Search for the cell housing the specified text and yield its (x, y) center coordinate. 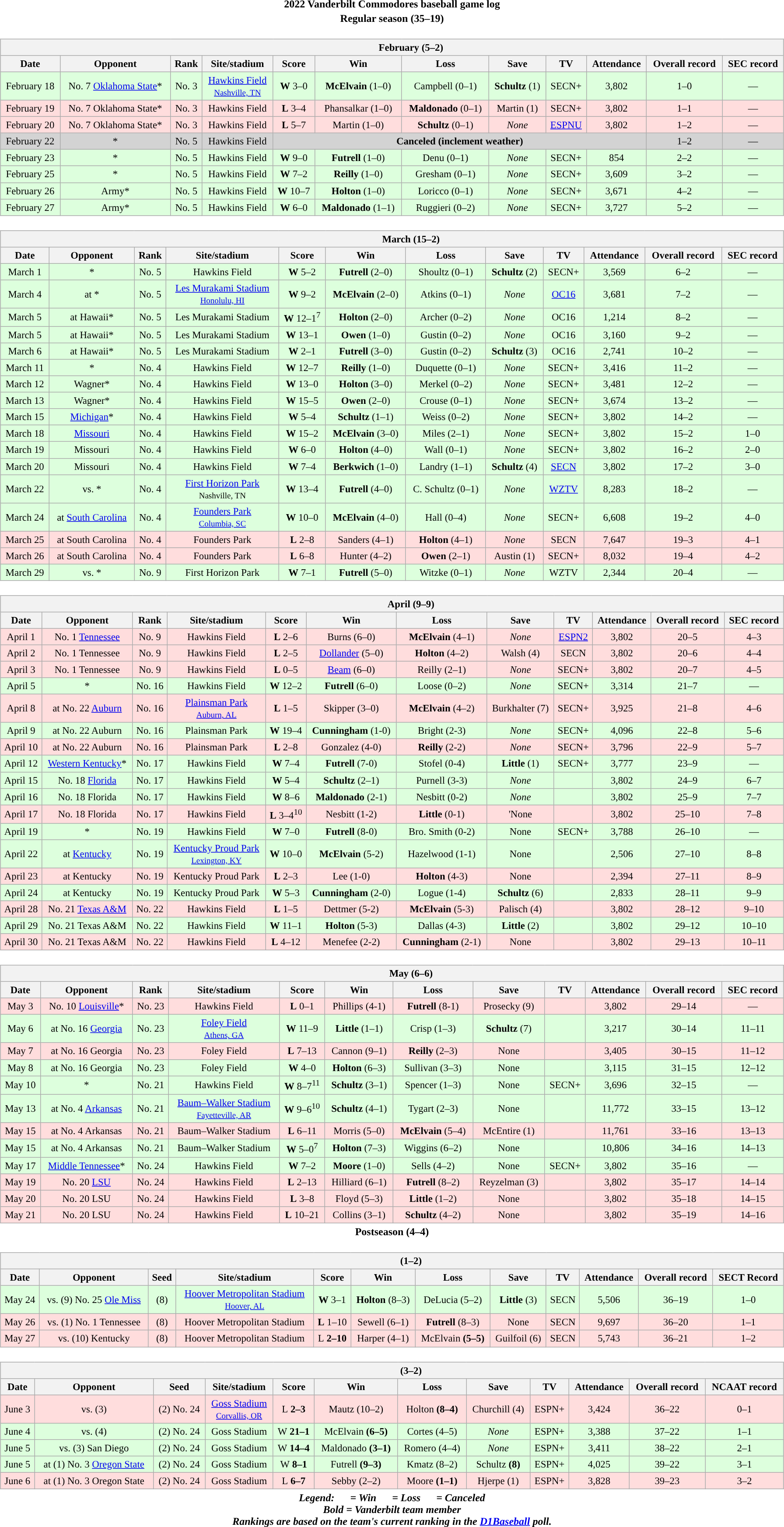
3,681 (614, 294)
Burkhalter (7) (521, 709)
Schultz (4–1) (359, 1109)
L 5–7 (294, 125)
W 3–0 (294, 86)
Futrell (8-0) (352, 831)
24–9 (688, 780)
28–11 (688, 893)
Western Kentucky* (87, 763)
McElvain (5–4) (433, 1131)
11,761 (616, 1131)
Owen (2–0) (366, 401)
37–22 (667, 1431)
3,777 (622, 763)
20–6 (688, 653)
W 3–1 (332, 1299)
March 22 (25, 489)
Moore (1–1) (432, 1481)
First Horizon Park (222, 572)
Hawkins FieldNashville, TN (238, 86)
17–2 (683, 466)
Shoultz (0–1) (445, 272)
L 6–8 (302, 556)
Little (1–1) (359, 1029)
April 15 (21, 780)
10–11 (754, 942)
March 12 (25, 384)
Romero (4–4) (432, 1448)
3,696 (616, 1085)
3,314 (622, 686)
Sells (4–2) (433, 1166)
NCAAT record (745, 1387)
Cannon (9–1) (359, 1051)
Holton (8–3) (383, 1299)
Hilliard (6–1) (359, 1182)
Ruggieri (0–2) (445, 207)
4–0 (752, 517)
3,411 (599, 1448)
L 3–8 (302, 1198)
Futrell (1–0) (358, 158)
Beam (6–0) (352, 669)
3,217 (616, 1029)
Spencer (1–3) (433, 1085)
Cunningham (1-0) (352, 731)
Schultz (3–1) (359, 1085)
April 2 (21, 653)
Reilly (2-2) (442, 747)
April (9–9) (392, 604)
3,828 (599, 1481)
February 27 (31, 207)
Burns (6–0) (352, 637)
15–2 (683, 434)
33–16 (684, 1131)
27–10 (688, 854)
May 13 (21, 1109)
Mautz (10–2) (356, 1409)
22–8 (688, 731)
Hoover Metropolitan StadiumHoover, AL (245, 1299)
Walsh (4) (521, 653)
February 22 (31, 141)
Holton (8–4) (432, 1409)
2–0 (752, 450)
vs. (4) (94, 1431)
Holton (1–0) (358, 191)
27–11 (688, 876)
13–2 (683, 401)
Founders ParkColumbia, SC (222, 517)
Futrell (4–0) (366, 489)
April 24 (21, 893)
Sanders (4–1) (366, 539)
May 26 (20, 1322)
Merkel (0–2) (445, 384)
23–9 (688, 763)
Futrell (7-0) (352, 763)
1,214 (614, 317)
SECT Record (748, 1278)
3,674 (614, 401)
4–3 (754, 637)
Hall (0–4) (445, 517)
19–3 (683, 539)
vs. (9) No. 25 Ole Miss (94, 1299)
35–19 (684, 1215)
Schultz (2–1) (352, 780)
Schultz (4–2) (433, 1215)
36–22 (667, 1409)
18–2 (683, 489)
Churchill (4) (498, 1409)
34–16 (684, 1148)
Futrell (2–0) (366, 272)
Palisch (4) (521, 909)
Archer (0–2) (445, 317)
May (6–6) (392, 974)
Michigan* (92, 417)
W 8–711 (302, 1085)
Schultz (1–1) (366, 417)
14–14 (752, 1182)
Schultz (7) (509, 1029)
Duquette (0–1) (445, 368)
W 12–2 (286, 686)
vs. (1) No. 1 Tennessee (94, 1322)
Prosecky (9) (509, 1006)
14–15 (752, 1198)
L 2–6 (286, 637)
June 6 (17, 1481)
Schultz (1) (517, 86)
Logue (1-4) (442, 893)
March 11 (25, 368)
W 7–0 (286, 831)
Martin (1–0) (358, 125)
Purnell (3-3) (442, 780)
Sullivan (3–3) (433, 1068)
Lee (1-0) (352, 876)
Nesbitt (0-2) (442, 797)
L 0–5 (286, 669)
W 13–4 (302, 489)
W 9–2 (302, 294)
Crisp (1–3) (433, 1029)
April 12 (21, 763)
13–12 (752, 1109)
W 13–0 (302, 384)
W 4–0 (302, 1068)
W 13–1 (302, 335)
May 20 (21, 1198)
3–0 (752, 466)
Cunningham (2-1) (442, 942)
Reyzelman (3) (509, 1182)
Dettmer (5-2) (352, 909)
7–7 (754, 797)
5,743 (609, 1338)
2,741 (614, 351)
W 14–4 (294, 1448)
4–5 (754, 669)
3,481 (614, 384)
5,506 (609, 1299)
32–15 (684, 1085)
DeLucia (5–2) (453, 1299)
April 5 (21, 686)
2–2 (684, 158)
Foley FieldAthens, GA (224, 1029)
4–6 (754, 709)
Stofel (0-4) (442, 763)
Miles (2–1) (445, 434)
W 7–1 (302, 572)
20–5 (688, 637)
April 9 (21, 731)
39–23 (667, 1481)
L 3–410 (286, 814)
First Horizon ParkNashville, TN (222, 489)
3,671 (616, 191)
31–15 (684, 1068)
Little (3) (518, 1299)
Cunningham (2-0) (352, 893)
Bro. Smith (0-2) (442, 831)
March 29 (25, 572)
12–12 (752, 1068)
854 (616, 158)
March 19 (25, 450)
Futrell (6–0) (352, 686)
Owen (1–0) (366, 335)
Weiss (0–2) (445, 417)
April 28 (21, 909)
3,416 (614, 368)
2,394 (622, 876)
2,833 (622, 893)
2–1 (745, 1448)
26–10 (688, 831)
May 27 (20, 1338)
Maldonado (0–1) (445, 109)
(3–2) (392, 1370)
9–9 (754, 893)
10,806 (616, 1148)
Bright (2-3) (442, 731)
Landry (1–1) (445, 466)
L 2–13 (302, 1182)
W 12–7 (302, 368)
Harper (4–1) (383, 1338)
12–2 (683, 384)
Holton (7–3) (359, 1148)
Schultz (0–1) (445, 125)
March 20 (25, 466)
April 22 (21, 854)
Holton (3–0) (366, 384)
Campbell (0–1) (445, 86)
7–2 (683, 294)
9–10 (754, 909)
Reilly (2–3) (433, 1051)
Gresham (0–1) (445, 174)
March 24 (25, 517)
April 17 (21, 814)
W 2–1 (302, 351)
20–4 (683, 572)
March 1 (25, 272)
Goss StadiumCorvallis, OR (239, 1409)
L 0–1 (302, 1006)
Dallas (4-3) (442, 925)
13–13 (752, 1131)
W 9–0 (294, 158)
Berkwich (1–0) (366, 466)
Sewell (6–1) (383, 1322)
L 6–7 (294, 1481)
Maldonado (1–1) (358, 207)
Holton (5-3) (352, 925)
Floyd (5–3) (359, 1198)
8–2 (683, 317)
Holton (4–1) (445, 539)
vs. (10) Kentucky (94, 1338)
Crouse (0–1) (445, 401)
19–2 (683, 517)
Menefee (2-2) (352, 942)
25–9 (688, 797)
3,727 (616, 207)
Collins (3–1) (359, 1215)
Hjerpe (1) (498, 1481)
March (15–2) (392, 239)
May 19 (21, 1182)
ESPNU (566, 125)
3,405 (616, 1051)
Denu (0–1) (445, 158)
April 29 (21, 925)
L 4–12 (286, 942)
4,096 (622, 731)
L 7–13 (302, 1051)
McElvain (4–0) (366, 517)
March 18 (25, 434)
(1–2) (392, 1261)
McEntire (1) (509, 1131)
Dollander (5–0) (352, 653)
Kmatz (8–2) (432, 1464)
Phillips (4-1) (359, 1006)
3,609 (616, 174)
McElvain (5-3) (442, 909)
22–9 (688, 747)
Wall (0–1) (445, 450)
McElvain (4–2) (442, 709)
Atkins (0–1) (445, 294)
Loricco (0–1) (445, 191)
Martin (1) (517, 109)
May 17 (21, 1166)
April 3 (21, 669)
McElvain (5-2) (352, 854)
Reilly (2–1) (442, 669)
W 8–6 (286, 797)
Futrell (9–3) (356, 1464)
3,788 (622, 831)
21–7 (688, 686)
Morris (5–0) (359, 1131)
Holton (2–0) (366, 317)
February 25 (31, 174)
April 8 (21, 709)
McElvain (4–1) (442, 637)
11–12 (752, 1051)
February 18 (31, 86)
Skipper (3–0) (352, 709)
38–22 (667, 1448)
May 8 (21, 1068)
McElvain (3–0) (366, 434)
8–8 (754, 854)
Witzke (0–1) (445, 572)
May 21 (21, 1215)
Maldonado (3–1) (356, 1448)
7,647 (614, 539)
3,424 (599, 1409)
Futrell (8–3) (453, 1322)
April 19 (21, 831)
W 21–1 (294, 1431)
3,925 (622, 709)
April 16 (21, 797)
8–9 (754, 876)
Little (0-1) (442, 814)
8,283 (614, 489)
Austin (1) (514, 556)
vs. (3) San Diego (94, 1448)
36–19 (675, 1299)
W 11–1 (286, 925)
McElvain (2–0) (366, 294)
Schultz (2) (514, 272)
Little (2) (521, 925)
Holton (4-3) (442, 876)
March 25 (25, 539)
28–12 (688, 909)
Wiggins (6–2) (433, 1148)
Canceled (inclement weather) (460, 141)
Hunter (4–2) (366, 556)
2,506 (622, 854)
Gonzalez (4-0) (352, 747)
Schultz (6) (521, 893)
May 6 (21, 1029)
25–10 (688, 814)
9–2 (683, 335)
6–2 (683, 272)
February 19 (31, 109)
L 6–11 (302, 1131)
June 4 (17, 1431)
5–2 (684, 207)
14–13 (752, 1148)
W 8–1 (294, 1464)
W 11–9 (302, 1029)
Little (1–2) (433, 1198)
Owen (2–1) (445, 556)
36–20 (675, 1322)
Maldonado (2-1) (352, 797)
Sebby (2–2) (356, 1481)
W 19–4 (286, 731)
3,115 (616, 1068)
30–14 (684, 1029)
39–22 (667, 1464)
4–1 (752, 539)
Holton (4–0) (366, 450)
4,025 (599, 1464)
5–6 (754, 731)
March 4 (25, 294)
14–2 (683, 417)
3,388 (599, 1431)
W 12–17 (302, 317)
29–12 (688, 925)
Les Murakami StadiumHonolulu, HI (222, 294)
Middle Tennessee* (87, 1166)
Loose (0–2) (442, 686)
vs. (3) (94, 1409)
May 7 (21, 1051)
March 6 (25, 351)
W 5–3 (286, 893)
21–8 (688, 709)
36–21 (675, 1338)
Futrell (8–2) (433, 1182)
Schultz (3) (514, 351)
Schultz (4) (514, 466)
March 26 (25, 556)
35–17 (684, 1182)
11–11 (752, 1029)
February 23 (31, 158)
May 24 (20, 1299)
14–16 (752, 1215)
6–7 (754, 780)
11–2 (683, 368)
April 23 (21, 876)
Futrell (8-1) (433, 1006)
Futrell (3–0) (366, 351)
3–1 (745, 1464)
9,697 (609, 1322)
8,032 (614, 556)
Moore (1–0) (359, 1166)
Holton (6–3) (359, 1068)
19–4 (683, 556)
5–7 (754, 747)
4–4 (754, 653)
W 15–5 (302, 401)
May 3 (21, 1006)
16–2 (683, 450)
Plainsman ParkAuburn, AL (216, 709)
35–18 (684, 1198)
W 10–7 (294, 191)
at * (92, 294)
W 5–07 (302, 1148)
L 1–10 (332, 1322)
L 2–10 (332, 1338)
April 1 (21, 637)
10–2 (683, 351)
C. Schultz (0–1) (445, 489)
Baum–Walker StadiumFayetteville, AR (224, 1109)
W 5–2 (302, 272)
Little (1) (521, 763)
Tygart (2–3) (433, 1109)
February 26 (31, 191)
April 30 (21, 942)
Guilfoil (6) (518, 1338)
3,160 (614, 335)
February 20 (31, 125)
Kentucky Proud ParkLexington, KY (216, 854)
Nesbitt (1-2) (352, 814)
2,344 (614, 572)
0–1 (745, 1409)
30–15 (684, 1051)
Hazelwood (1-1) (442, 854)
3,569 (614, 272)
Cortes (4–5) (432, 1431)
Holton (4–2) (442, 653)
April 10 (21, 747)
February (5–2) (392, 47)
No. 10 Louisville* (87, 1006)
McElvain (6–5) (356, 1431)
35–16 (684, 1166)
Schultz (8) (498, 1464)
L 3–4 (294, 109)
29–14 (684, 1006)
L 10–21 (302, 1215)
L 2–5 (286, 653)
W 9–610 (302, 1109)
March 15 (25, 417)
McElvain (1–0) (358, 86)
20–7 (688, 669)
ESPN2 (573, 637)
McElvain (5–5) (453, 1338)
10–10 (754, 925)
May 10 (21, 1085)
29–13 (688, 942)
Phansalkar (1–0) (358, 109)
11,772 (616, 1109)
W 15–2 (302, 434)
33–15 (684, 1109)
6,608 (614, 517)
7–8 (754, 814)
'None (521, 814)
3,796 (622, 747)
June 3 (17, 1409)
March 13 (25, 401)
Futrell (5–0) (366, 572)
